For the text-containing cell, return its midpoint in (X, Y) coordinate format. 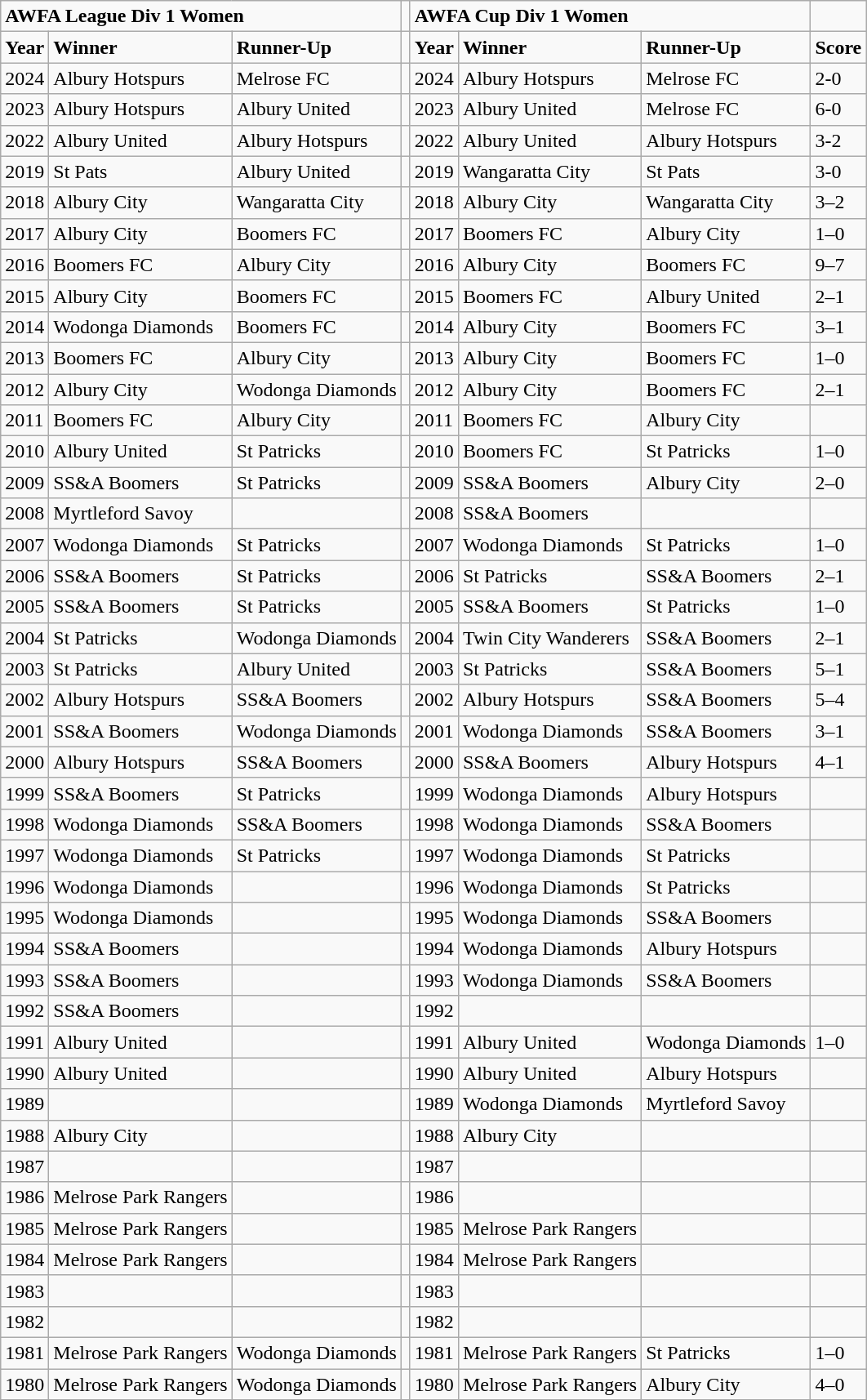
Score (838, 47)
Twin City Wanderers (549, 638)
2-0 (838, 78)
3–2 (838, 203)
2–0 (838, 483)
6-0 (838, 109)
3-0 (838, 172)
5–1 (838, 669)
4–1 (838, 762)
5–4 (838, 700)
4–0 (838, 1384)
9–7 (838, 265)
AWFA League Div 1 Women (201, 16)
3-2 (838, 140)
AWFA Cup Div 1 Women (611, 16)
